Identify which cell holds the provided text, then report its [X, Y] central coordinate. 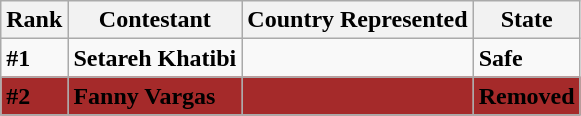
Setareh Khatibi [155, 58]
Safe [526, 58]
#2 [34, 96]
Country Represented [358, 20]
Contestant [155, 20]
Rank [34, 20]
State [526, 20]
Removed [526, 96]
#1 [34, 58]
Fanny Vargas [155, 96]
